Search for the cell housing the specified text and yield its [x, y] center coordinate. 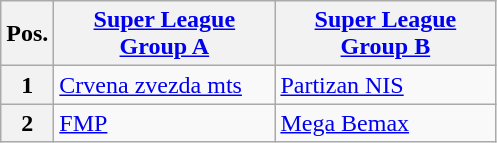
1 [28, 85]
Super League Group A [164, 34]
Partizan NIS [386, 85]
Mega Bemax [386, 123]
Crvena zvezda mts [164, 85]
2 [28, 123]
Super League Group B [386, 34]
FMP [164, 123]
Pos. [28, 34]
